For the text-containing cell, return its midpoint in [x, y] coordinate format. 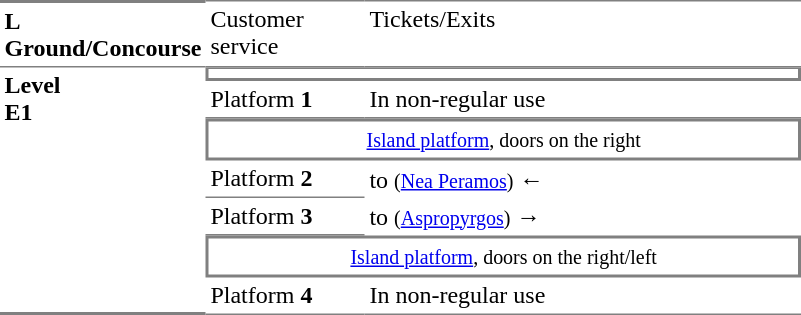
Platform 3 [286, 217]
LGround/Concourse [103, 34]
Tickets/Exits [583, 34]
to (Aspropyrgos) → [583, 217]
Customer service [286, 34]
Platform 2 [286, 179]
In non-regular use [583, 100]
Platform 1 [286, 100]
to (Nea Peramos) ← [583, 179]
